Output the [x, y] coordinate of the center of the cell containing the given text.  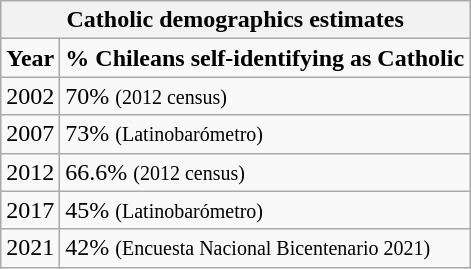
45% (Latinobarómetro) [265, 210]
2012 [30, 172]
66.6% (2012 census) [265, 172]
2007 [30, 134]
73% (Latinobarómetro) [265, 134]
% Chileans self-identifying as Catholic [265, 58]
2021 [30, 248]
42% (Encuesta Nacional Bicentenario 2021) [265, 248]
Year [30, 58]
70% (2012 census) [265, 96]
2002 [30, 96]
2017 [30, 210]
Catholic demographics estimates [236, 20]
